Scan for the cell matching the given text and deliver its [x, y] coordinate at center. 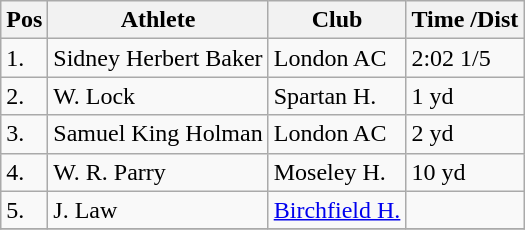
Athlete [158, 20]
W. R. Parry [158, 172]
Club [337, 20]
3. [24, 134]
Sidney Herbert Baker [158, 58]
Pos [24, 20]
Samuel King Holman [158, 134]
1 yd [465, 96]
Time /Dist [465, 20]
Moseley H. [337, 172]
1. [24, 58]
5. [24, 210]
Spartan H. [337, 96]
2:02 1/5 [465, 58]
J. Law [158, 210]
2 yd [465, 134]
Birchfield H. [337, 210]
2. [24, 96]
4. [24, 172]
W. Lock [158, 96]
10 yd [465, 172]
